Capture the cell that displays the provided text and extract its (x, y) central coordinate. 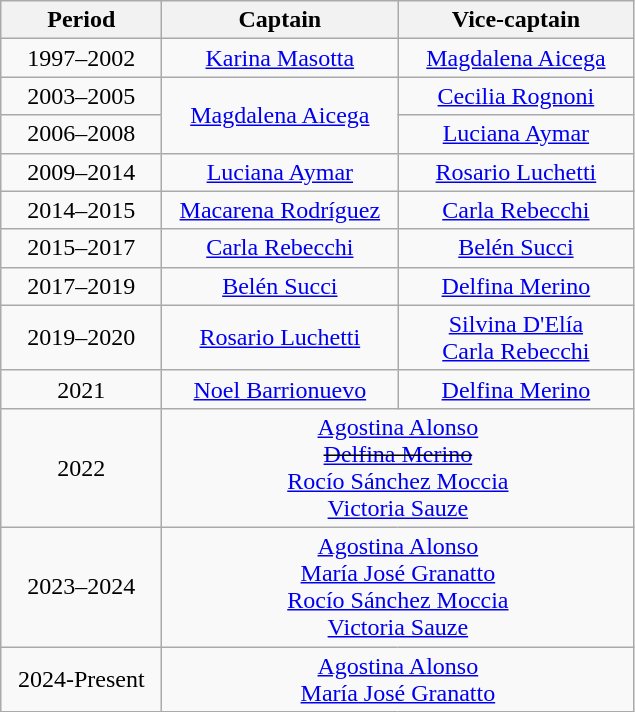
Silvina D'ElíaCarla Rebecchi (516, 338)
Captain (280, 20)
Agostina AlonsoDelfina MerinoRocío Sánchez MocciaVictoria Sauze (398, 468)
Agostina AlonsoMaría José GranattoRocío Sánchez MocciaVictoria Sauze (398, 586)
2003–2005 (82, 96)
2017–2019 (82, 286)
Karina Masotta (280, 58)
Period (82, 20)
2021 (82, 389)
Cecilia Rognoni (516, 96)
2014–2015 (82, 210)
2006–2008 (82, 134)
2022 (82, 468)
Noel Barrionuevo (280, 389)
2024-Present (82, 678)
1997–2002 (82, 58)
2023–2024 (82, 586)
2015–2017 (82, 248)
2019–2020 (82, 338)
Macarena Rodríguez (280, 210)
2009–2014 (82, 172)
Vice-captain (516, 20)
Agostina AlonsoMaría José Granatto (398, 678)
